Determine the (x, y) coordinate at the center of the cell enclosing the given text.  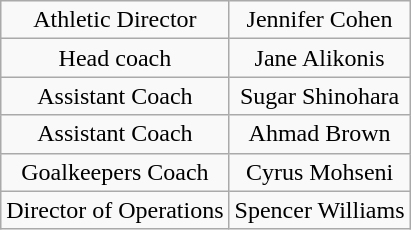
Sugar Shinohara (320, 96)
Goalkeepers Coach (115, 172)
Director of Operations (115, 210)
Cyrus Mohseni (320, 172)
Jennifer Cohen (320, 20)
Spencer Williams (320, 210)
Athletic Director (115, 20)
Jane Alikonis (320, 58)
Head coach (115, 58)
Ahmad Brown (320, 134)
